Search for the cell housing the specified text and yield its (X, Y) center coordinate. 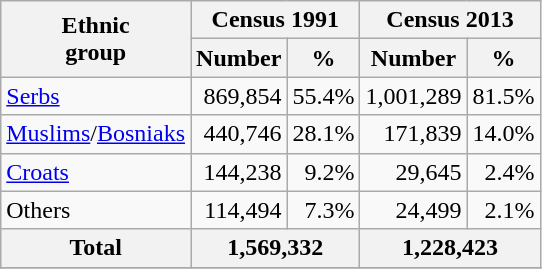
9.2% (324, 172)
7.3% (324, 210)
Croats (96, 172)
1,001,289 (414, 96)
Muslims/Bosniaks (96, 134)
Others (96, 210)
Census 1991 (276, 20)
Total (96, 248)
Serbs (96, 96)
55.4% (324, 96)
144,238 (239, 172)
Census 2013 (450, 20)
2.1% (504, 210)
171,839 (414, 134)
440,746 (239, 134)
81.5% (504, 96)
14.0% (504, 134)
1,569,332 (276, 248)
2.4% (504, 172)
28.1% (324, 134)
1,228,423 (450, 248)
Ethnicgroup (96, 39)
869,854 (239, 96)
114,494 (239, 210)
24,499 (414, 210)
29,645 (414, 172)
